Pinpoint the cell where the given text exists, returning its (x, y) midpoint coordinate. 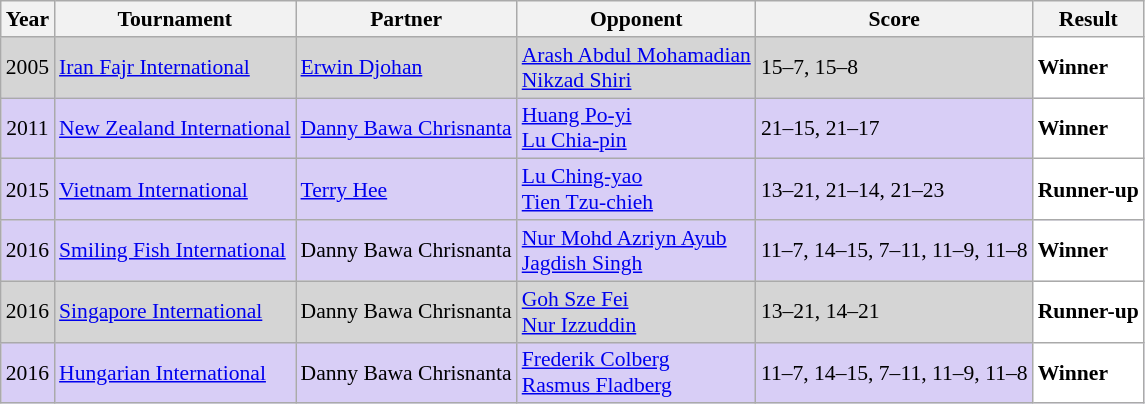
New Zealand International (174, 128)
21–15, 21–17 (894, 128)
Iran Fajr International (174, 68)
15–7, 15–8 (894, 68)
2005 (28, 68)
Partner (406, 19)
Erwin Djohan (406, 68)
Result (1088, 19)
2011 (28, 128)
Hungarian International (174, 372)
Terry Hee (406, 190)
Nur Mohd Azriyn Ayub Jagdish Singh (636, 250)
13–21, 21–14, 21–23 (894, 190)
Arash Abdul Mohamadian Nikzad Shiri (636, 68)
2015 (28, 190)
Tournament (174, 19)
Smiling Fish International (174, 250)
Lu Ching-yao Tien Tzu-chieh (636, 190)
Year (28, 19)
Opponent (636, 19)
Huang Po-yi Lu Chia-pin (636, 128)
Score (894, 19)
13–21, 14–21 (894, 312)
Vietnam International (174, 190)
Singapore International (174, 312)
Goh Sze Fei Nur Izzuddin (636, 312)
Frederik Colberg Rasmus Fladberg (636, 372)
